Provide the (x, y) coordinate of the cell's center where the given text is located.  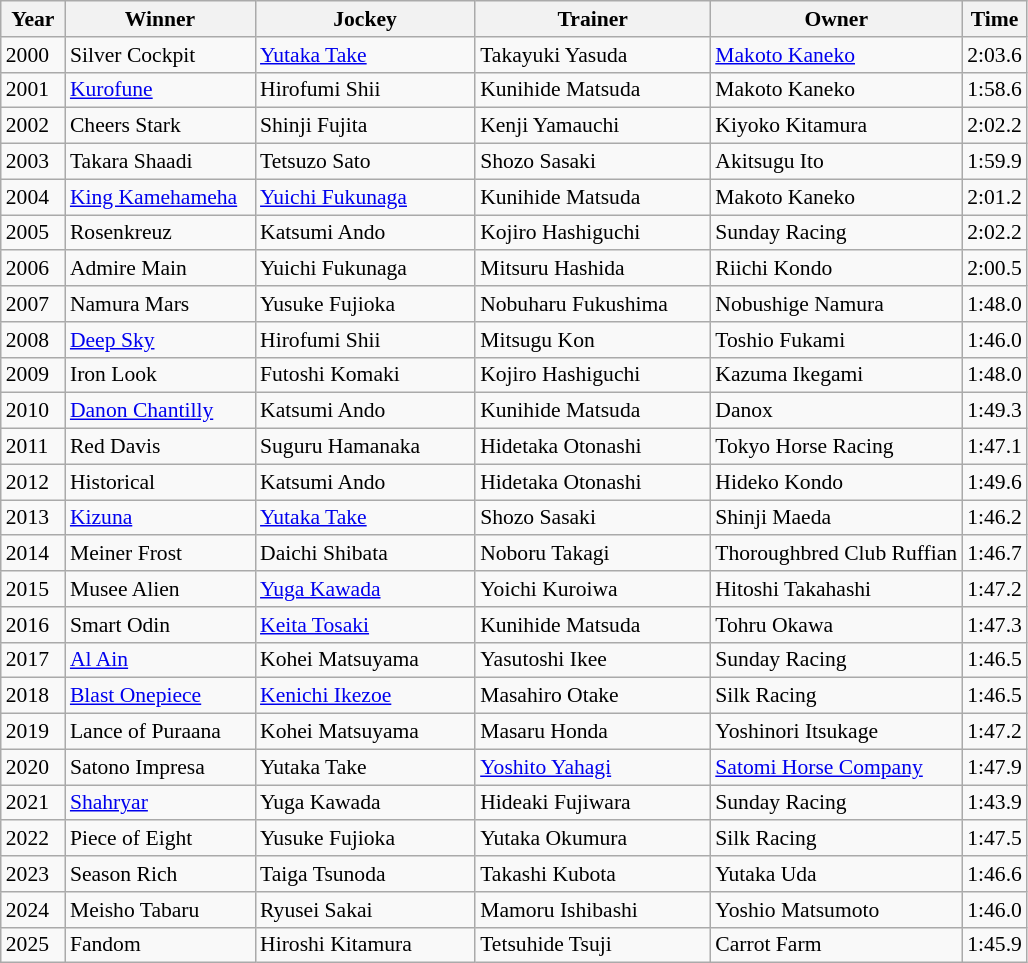
2003 (33, 162)
Shahryar (160, 803)
Season Rich (160, 874)
Mitsugu Kon (592, 340)
Carrot Farm (836, 945)
King Kamehameha (160, 197)
1:47.1 (994, 447)
Yoshito Yahagi (592, 767)
Kurofune (160, 90)
2022 (33, 839)
Tetsuzo Sato (365, 162)
Cheers Stark (160, 126)
Hitoshi Takahashi (836, 589)
Yutaka Okumura (592, 839)
1:46.7 (994, 554)
2017 (33, 660)
Taiga Tsunoda (365, 874)
1:46.6 (994, 874)
Rosenkreuz (160, 233)
Nobushige Namura (836, 304)
2013 (33, 518)
Kazuma Ikegami (836, 375)
Trainer (592, 19)
Takara Shaadi (160, 162)
Admire Main (160, 269)
Toshio Fukami (836, 340)
Satono Impresa (160, 767)
2020 (33, 767)
Hideaki Fujiwara (592, 803)
Meisho Tabaru (160, 910)
1:46.2 (994, 518)
Yutaka Uda (836, 874)
Danox (836, 411)
2008 (33, 340)
Kizuna (160, 518)
Historical (160, 482)
2016 (33, 625)
Mamoru Ishibashi (592, 910)
2:03.6 (994, 55)
2004 (33, 197)
2025 (33, 945)
Danon Chantilly (160, 411)
Daichi Shibata (365, 554)
Kenji Yamauchi (592, 126)
2024 (33, 910)
Time (994, 19)
Suguru Hamanaka (365, 447)
2015 (33, 589)
Takashi Kubota (592, 874)
Yoichi Kuroiwa (592, 589)
Al Ain (160, 660)
2021 (33, 803)
2014 (33, 554)
Tetsuhide Tsuji (592, 945)
Ryusei Sakai (365, 910)
Tokyo Horse Racing (836, 447)
2:01.2 (994, 197)
1:49.3 (994, 411)
Futoshi Komaki (365, 375)
Deep Sky (160, 340)
Owner (836, 19)
Masaru Honda (592, 732)
Fandom (160, 945)
2006 (33, 269)
Smart Odin (160, 625)
2010 (33, 411)
Keita Tosaki (365, 625)
1:45.9 (994, 945)
Tohru Okawa (836, 625)
2011 (33, 447)
2012 (33, 482)
Lance of Puraana (160, 732)
1:43.9 (994, 803)
Kiyoko Kitamura (836, 126)
2019 (33, 732)
1:49.6 (994, 482)
1:59.9 (994, 162)
Hiroshi Kitamura (365, 945)
Satomi Horse Company (836, 767)
Yoshio Matsumoto (836, 910)
2005 (33, 233)
Takayuki Yasuda (592, 55)
Masahiro Otake (592, 696)
Noboru Takagi (592, 554)
Jockey (365, 19)
Shinji Fujita (365, 126)
Iron Look (160, 375)
Red Davis (160, 447)
1:47.9 (994, 767)
2:00.5 (994, 269)
Mitsuru Hashida (592, 269)
1:58.6 (994, 90)
Musee Alien (160, 589)
Hideko Kondo (836, 482)
2002 (33, 126)
Meiner Frost (160, 554)
Blast Onepiece (160, 696)
Akitsugu Ito (836, 162)
Shinji Maeda (836, 518)
2007 (33, 304)
Namura Mars (160, 304)
Nobuharu Fukushima (592, 304)
Winner (160, 19)
1:47.3 (994, 625)
2018 (33, 696)
Riichi Kondo (836, 269)
Year (33, 19)
Kenichi Ikezoe (365, 696)
Silver Cockpit (160, 55)
2023 (33, 874)
Piece of Eight (160, 839)
Thoroughbred Club Ruffian (836, 554)
1:47.5 (994, 839)
2009 (33, 375)
Yoshinori Itsukage (836, 732)
Yasutoshi Ikee (592, 660)
2000 (33, 55)
2001 (33, 90)
